Identify which cell holds the provided text, then report its [x, y] central coordinate. 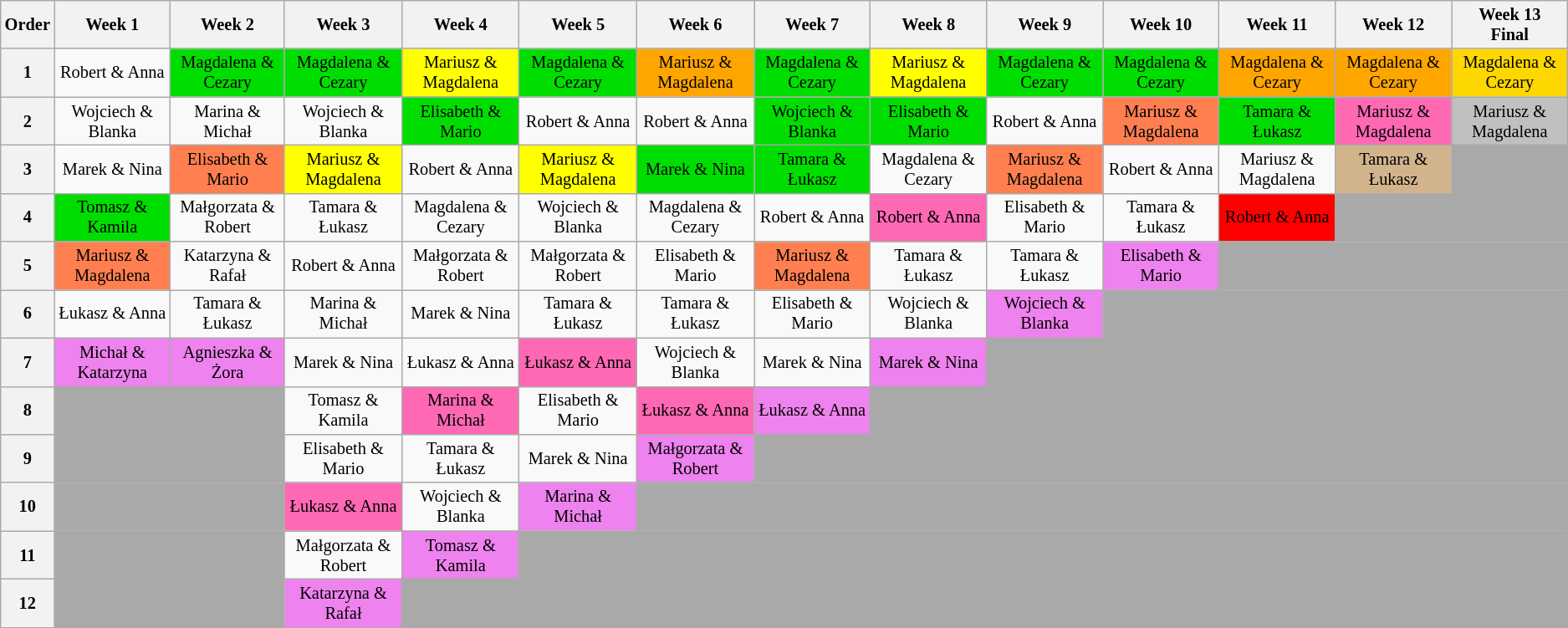
Week 11 [1278, 24]
Week 2 [227, 24]
9 [28, 458]
Week 6 [695, 24]
Week 9 [1045, 24]
6 [28, 314]
8 [28, 411]
Week 8 [928, 24]
10 [28, 507]
3 [28, 169]
2 [28, 121]
Week 5 [578, 24]
Week 13Final [1510, 24]
1 [28, 73]
7 [28, 362]
Week 7 [813, 24]
Order [28, 24]
Week 10 [1161, 24]
Week 12 [1393, 24]
4 [28, 217]
12 [28, 603]
Week 1 [112, 24]
Agnieszka & Żora [227, 362]
11 [28, 555]
Week 4 [461, 24]
Michał & Katarzyna [112, 362]
Week 3 [343, 24]
5 [28, 266]
